For the text-containing cell, return its midpoint in (x, y) coordinate format. 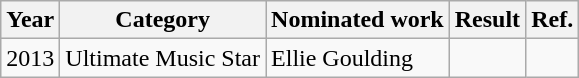
Nominated work (358, 20)
2013 (30, 58)
Ultimate Music Star (163, 58)
Ref. (552, 20)
Ellie Goulding (358, 58)
Result (487, 20)
Year (30, 20)
Category (163, 20)
